Output the [x, y] coordinate of the center of the cell containing the given text.  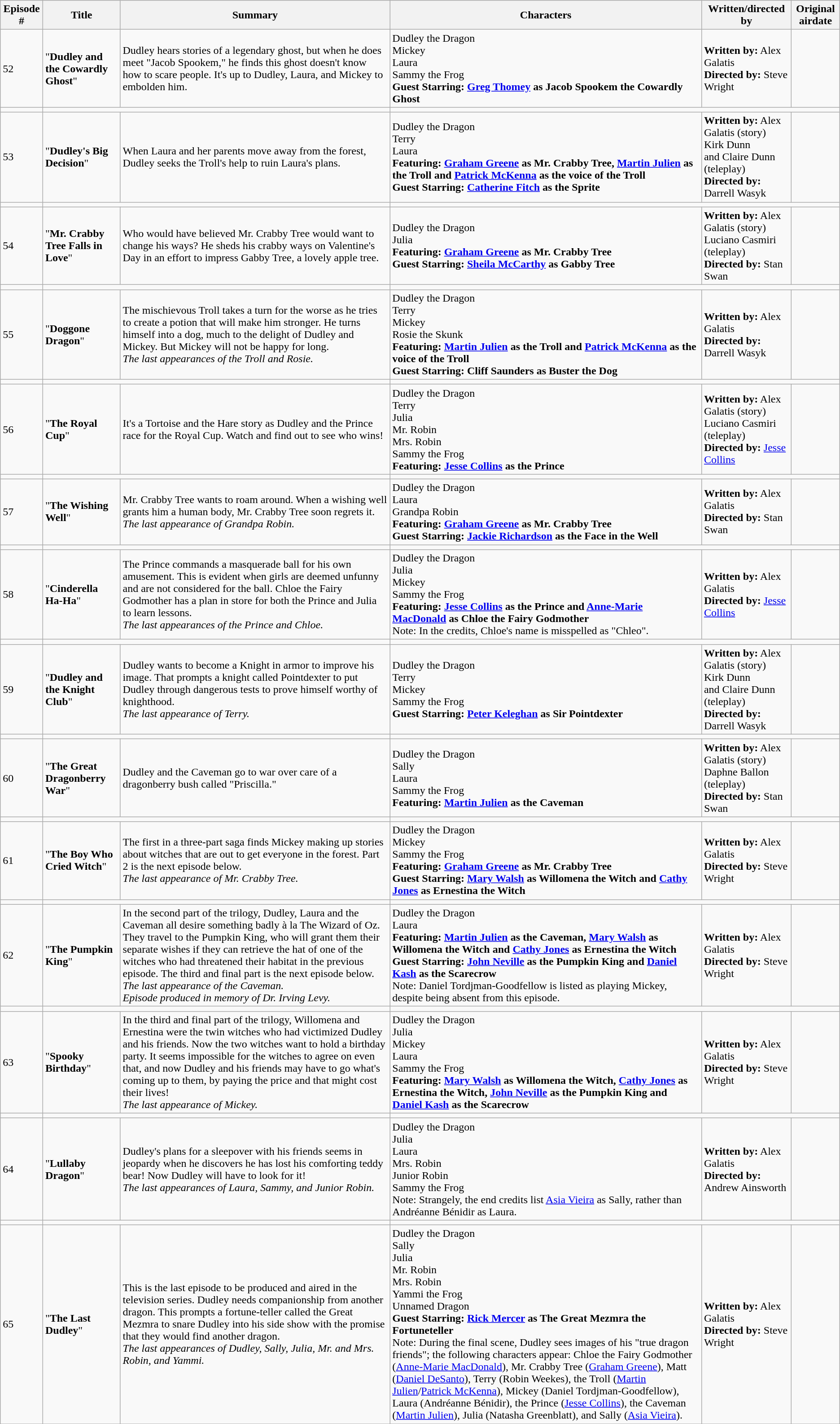
52 [22, 68]
Written by: Alex Galatis (story)Luciano Casmiri (teleplay)Directed by: Stan Swan [746, 246]
Original airdate [816, 15]
Written by: Alex GalatisDirected by: Andrew Ainsworth [746, 1169]
"The Wishing Well" [82, 512]
53 [22, 157]
Dudley the DragonSallyLauraSammy the FrogFeaturing: Martin Julien as the Caveman [546, 778]
56 [22, 429]
"Mr. Crabby Tree Falls in Love" [82, 246]
Title [82, 15]
57 [22, 512]
It's a Tortoise and the Hare story as Dudley and the Prince race for the Royal Cup. Watch and find out to see who wins! [255, 429]
Dudley the DragonJuliaFeaturing: Graham Greene as Mr. Crabby TreeGuest Starring: Sheila McCarthy as Gabby Tree [546, 246]
60 [22, 778]
"The Royal Cup" [82, 429]
"The Great Dragonberry War" [82, 778]
Summary [255, 15]
"Lullaby Dragon" [82, 1169]
54 [22, 246]
63 [22, 1062]
"Dudley and the Knight Club" [82, 689]
"The Pumpkin King" [82, 955]
Episode # [22, 15]
Dudley the DragonLauraGrandpa RobinFeaturing: Graham Greene as Mr. Crabby TreeGuest Starring: Jackie Richardson as the Face in the Well [546, 512]
Dudley and the Caveman go to war over care of a dragonberry bush called "Priscilla." [255, 778]
"Dudley and the Cowardly Ghost" [82, 68]
58 [22, 595]
Written by: Alex GalatisDirected by: Jesse Collins [746, 595]
55 [22, 334]
65 [22, 1324]
Written by: Alex GalatisDirected by: Stan Swan [746, 512]
64 [22, 1169]
Dudley the DragonTerryMickeySammy the FrogGuest Starring: Peter Keleghan as Sir Pointdexter [546, 689]
59 [22, 689]
When Laura and her parents move away from the forest, Dudley seeks the Troll's help to ruin Laura's plans. [255, 157]
61 [22, 861]
Characters [546, 15]
"Spooky Birthday" [82, 1062]
Written by: Alex Galatis (story)Luciano Casmiri (teleplay)Directed by: Jesse Collins [746, 429]
"The Boy Who Cried Witch" [82, 861]
"Cinderella Ha-Ha" [82, 595]
62 [22, 955]
Dudley the DragonMickeyLauraSammy the FrogGuest Starring: Greg Thomey as Jacob Spookem the Cowardly Ghost [546, 68]
"Dudley's Big Decision" [82, 157]
Dudley the DragonTerryJuliaMr. RobinMrs. RobinSammy the FrogFeaturing: Jesse Collins as the Prince [546, 429]
"Doggone Dragon" [82, 334]
Written by: Alex Galatis (story)Daphne Ballon (teleplay)Directed by: Stan Swan [746, 778]
"The Last Dudley" [82, 1324]
Written by: Alex GalatisDirected by: Darrell Wasyk [746, 334]
Written/directed by [746, 15]
